Locate the cell with the specified text and output its [X, Y] center coordinate. 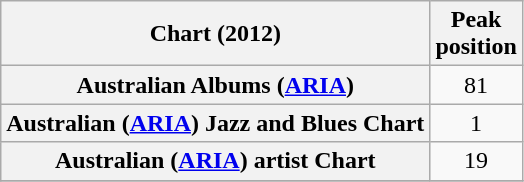
Peakposition [476, 34]
Chart (2012) [216, 34]
Australian Albums (ARIA) [216, 85]
81 [476, 85]
Australian (ARIA) Jazz and Blues Chart [216, 123]
1 [476, 123]
19 [476, 161]
Australian (ARIA) artist Chart [216, 161]
